Detect which cell encompasses the target text, then output its [X, Y] center coordinate. 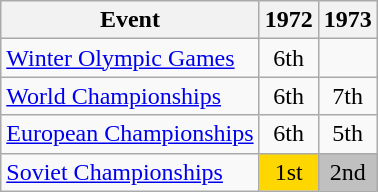
World Championships [130, 96]
Event [130, 20]
1st [288, 172]
1973 [348, 20]
1972 [288, 20]
Soviet Championships [130, 172]
2nd [348, 172]
European Championships [130, 134]
7th [348, 96]
Winter Olympic Games [130, 58]
5th [348, 134]
